Provide the (x, y) coordinate of the cell's center where the given text is located.  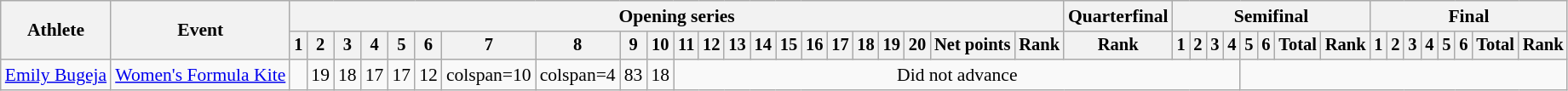
colspan=4 (577, 75)
Net points (973, 46)
10 (660, 46)
Semifinal (1272, 16)
Final (1468, 16)
Women's Formula Kite (200, 75)
Event (200, 31)
Athlete (56, 31)
83 (634, 75)
14 (763, 46)
16 (814, 46)
15 (789, 46)
colspan=10 (489, 75)
Opening series (676, 16)
Quarterfinal (1118, 16)
9 (634, 46)
20 (917, 46)
13 (737, 46)
7 (489, 46)
8 (577, 46)
11 (686, 46)
Did not advance (957, 75)
Emily Bugeja (56, 75)
